Extract the (x, y) coordinate from the center of the cell holding the provided text.  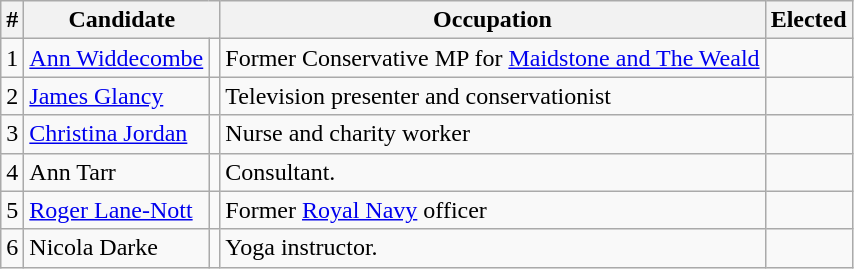
2 (12, 96)
Consultant. (492, 172)
# (12, 20)
4 (12, 172)
6 (12, 248)
Occupation (492, 20)
Roger Lane-Nott (116, 210)
Elected (808, 20)
3 (12, 134)
Former Royal Navy officer (492, 210)
Television presenter and conservationist (492, 96)
Christina Jordan (116, 134)
Ann Tarr (116, 172)
5 (12, 210)
Yoga instructor. (492, 248)
James Glancy (116, 96)
Candidate (122, 20)
Nurse and charity worker (492, 134)
Nicola Darke (116, 248)
1 (12, 58)
Former Conservative MP for Maidstone and The Weald (492, 58)
Ann Widdecombe (116, 58)
